Provide the [X, Y] coordinate of the cell's center where the given text is located.  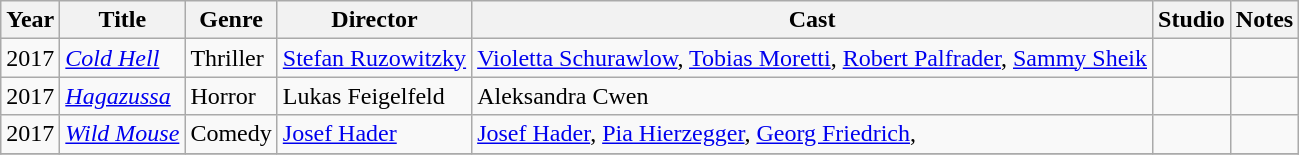
Cold Hell [122, 58]
Notes [1264, 20]
Hagazussa [122, 96]
Title [122, 20]
Lukas Feigelfeld [374, 96]
Josef Hader, Pia Hierzegger, Georg Friedrich, [812, 134]
Stefan Ruzowitzky [374, 58]
Studio [1192, 20]
Year [30, 20]
Director [374, 20]
Violetta Schurawlow, Tobias Moretti, Robert Palfrader, Sammy Sheik [812, 58]
Josef Hader [374, 134]
Comedy [231, 134]
Aleksandra Cwen [812, 96]
Genre [231, 20]
Cast [812, 20]
Wild Mouse [122, 134]
Thriller [231, 58]
Horror [231, 96]
